Return [x, y] of the center of cell containing provided text 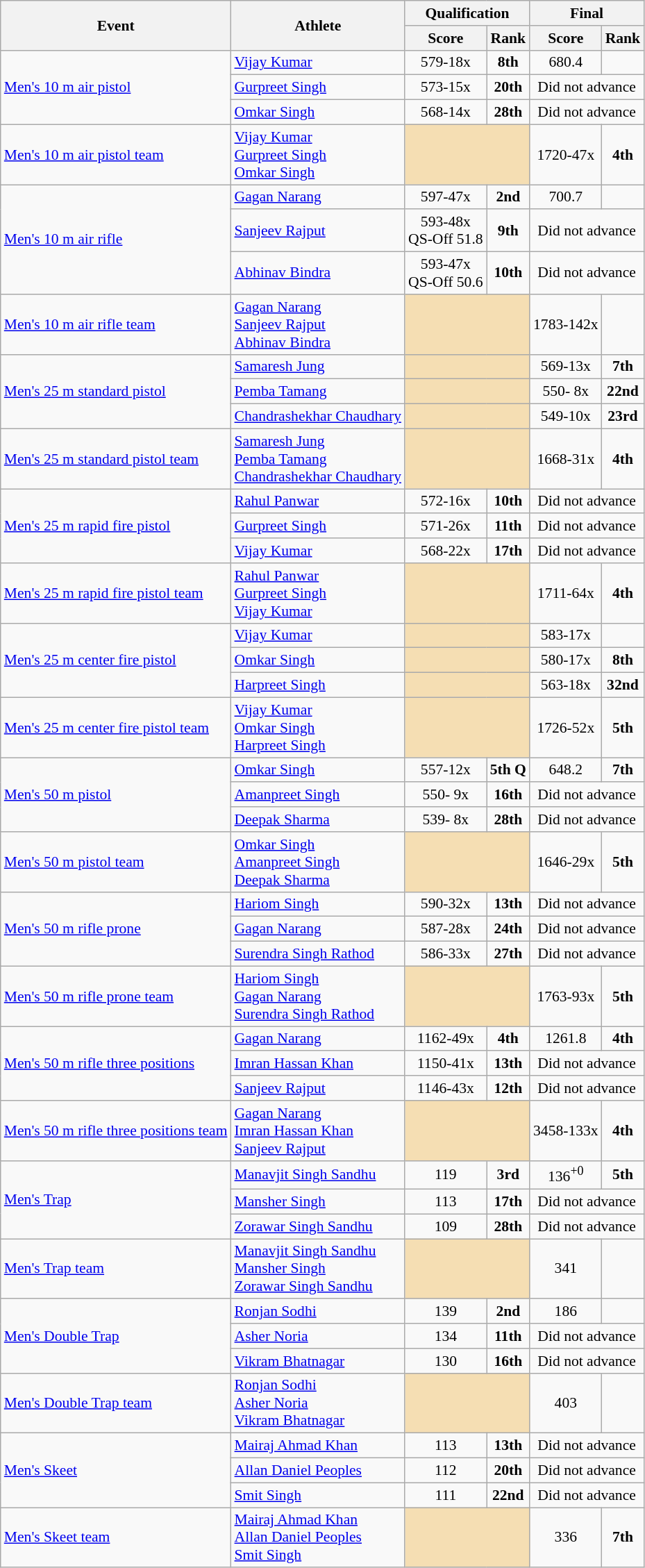
Vikram Bhatnagar [318, 1361]
Men's 10 m air pistol team [116, 154]
Men's Double Trap team [116, 1403]
Abhinav Bindra [318, 274]
111 [446, 1495]
Harpreet Singh [318, 685]
Deepak Sharma [318, 819]
593-47xQS-Off 50.6 [446, 274]
23rd [623, 417]
1726-52x [566, 728]
Asher Noria [318, 1336]
341 [566, 1269]
1146-43x [446, 1088]
136+0 [566, 1175]
Ronjan Sodhi [318, 1312]
3458-133x [566, 1131]
139 [446, 1312]
Hariom SinghGagan NarangSurendra Singh Rathod [318, 996]
1763-93x [566, 996]
Men's Double Trap [116, 1336]
700.7 [566, 197]
Rahul PanwarGurpreet SinghVijay Kumar [318, 593]
568-14x [446, 112]
Hariom Singh [318, 904]
Qualification [467, 13]
597-47x [446, 197]
Men's 10 m air rifle team [116, 325]
Manavjit Singh Sandhu [318, 1175]
Men's Trap team [116, 1269]
1150-41x [446, 1064]
587-28x [446, 929]
Mairaj Ahmad KhanAllan Daniel PeoplesSmit Singh [318, 1537]
Zorawar Singh Sandhu [318, 1226]
1720-47x [566, 154]
Omkar SinghAmanpreet SinghDeepak Sharma [318, 862]
Pemba Tamang [318, 392]
Manavjit Singh SandhuMansher SinghZorawar Singh Sandhu [318, 1269]
1711-64x [566, 593]
590-32x [446, 904]
Men's 25 m standard pistol team [116, 458]
Final [587, 13]
1646-29x [566, 862]
569-13x [566, 367]
549-10x [566, 417]
593-48xQS-Off 51.8 [446, 231]
12th [508, 1088]
Vijay KumarGurpreet SinghOmkar Singh [318, 154]
1261.8 [566, 1039]
Men's 25 m center fire pistol team [116, 728]
186 [566, 1312]
Men's 50 m pistol [116, 794]
Men's 25 m standard pistol [116, 392]
Amanpreet Singh [318, 795]
586-33x [446, 954]
Surendra Singh Rathod [318, 954]
Men's 25 m rapid fire pistol [116, 526]
Men's 50 m pistol team [116, 862]
Allan Daniel Peoples [318, 1471]
24th [508, 929]
5th Q [508, 770]
680.4 [566, 62]
Vijay KumarOmkar SinghHarpreet Singh [318, 728]
Men's Skeet [116, 1471]
Men's 50 m rifle prone [116, 929]
Men's 50 m rifle prone team [116, 996]
109 [446, 1226]
Men's 10 m air rifle [116, 240]
580-17x [566, 660]
Rahul Panwar [318, 501]
130 [446, 1361]
1783-142x [566, 325]
1668-31x [566, 458]
Men's 25 m center fire pistol [116, 660]
Samaresh Jung [318, 367]
572-16x [446, 501]
Imran Hassan Khan [318, 1064]
119 [446, 1175]
Athlete [318, 25]
Event [116, 25]
9th [508, 231]
539- 8x [446, 819]
568-22x [446, 551]
Mansher Singh [318, 1202]
550- 8x [566, 392]
563-18x [566, 685]
336 [566, 1537]
32nd [623, 685]
557-12x [446, 770]
Gagan NarangImran Hassan KhanSanjeev Rajput [318, 1131]
112 [446, 1471]
Men's 50 m rifle three positions team [116, 1131]
550- 9x [446, 795]
Men's Trap [116, 1200]
571-26x [446, 526]
Men's 10 m air pistol [116, 87]
579-18x [446, 62]
1162-49x [446, 1039]
Ronjan SodhiAsher NoriaVikram Bhatnagar [318, 1403]
583-17x [566, 635]
3rd [508, 1175]
Men's Skeet team [116, 1537]
Men's 50 m rifle three positions [116, 1064]
134 [446, 1336]
648.2 [566, 770]
Chandrashekhar Chaudhary [318, 417]
573-15x [446, 87]
Gagan NarangSanjeev RajputAbhinav Bindra [318, 325]
Smit Singh [318, 1495]
27th [508, 954]
Mairaj Ahmad Khan [318, 1446]
Samaresh JungPemba TamangChandrashekhar Chaudhary [318, 458]
403 [566, 1403]
Men's 25 m rapid fire pistol team [116, 593]
